Locate the cell with the specified text and output its (x, y) center coordinate. 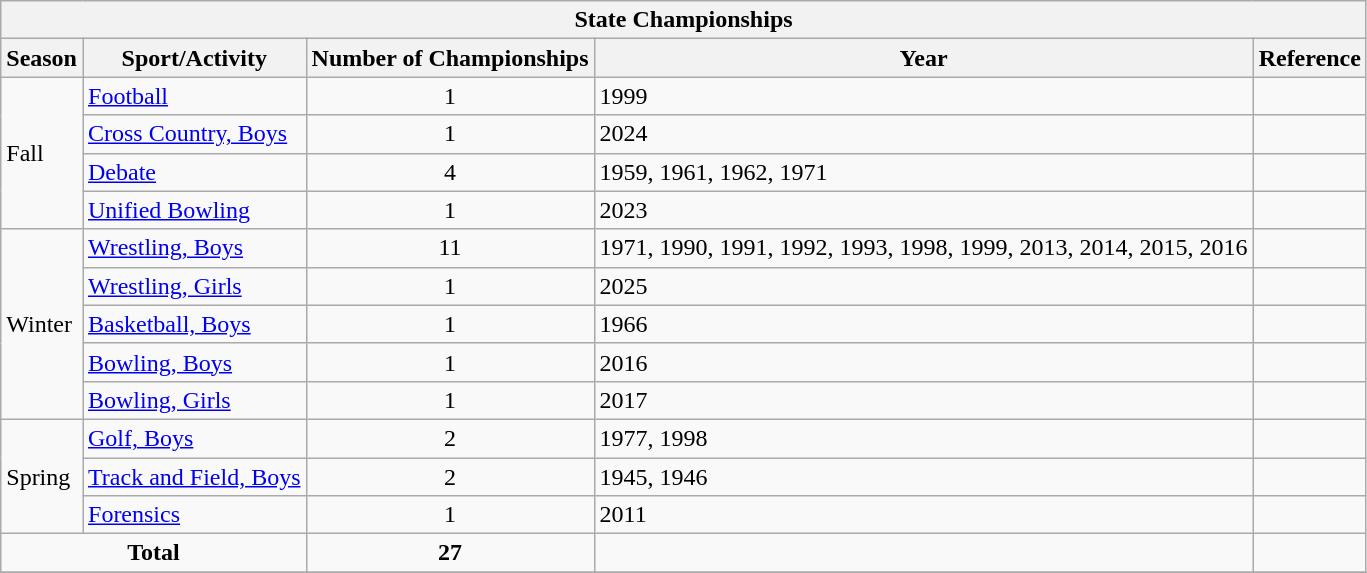
Bowling, Boys (194, 362)
Bowling, Girls (194, 400)
2011 (924, 515)
Spring (42, 476)
1971, 1990, 1991, 1992, 1993, 1998, 1999, 2013, 2014, 2015, 2016 (924, 248)
27 (450, 553)
2025 (924, 286)
Unified Bowling (194, 210)
Football (194, 96)
Basketball, Boys (194, 324)
4 (450, 172)
2016 (924, 362)
Winter (42, 324)
11 (450, 248)
Reference (1310, 58)
1977, 1998 (924, 438)
Year (924, 58)
2017 (924, 400)
Debate (194, 172)
State Championships (684, 20)
1999 (924, 96)
Golf, Boys (194, 438)
Wrestling, Boys (194, 248)
Sport/Activity (194, 58)
Season (42, 58)
Track and Field, Boys (194, 477)
2024 (924, 134)
Fall (42, 153)
Forensics (194, 515)
Total (154, 553)
Number of Championships (450, 58)
1966 (924, 324)
1945, 1946 (924, 477)
Wrestling, Girls (194, 286)
2023 (924, 210)
Cross Country, Boys (194, 134)
1959, 1961, 1962, 1971 (924, 172)
